Output the [x, y] coordinate of the center of the cell containing the given text.  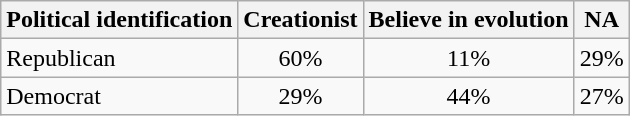
Believe in evolution [468, 20]
Republican [120, 58]
NA [602, 20]
Democrat [120, 96]
60% [300, 58]
Creationist [300, 20]
27% [602, 96]
11% [468, 58]
Political identification [120, 20]
44% [468, 96]
